From the cell containing the given text, extract its center point as (x, y) coordinate. 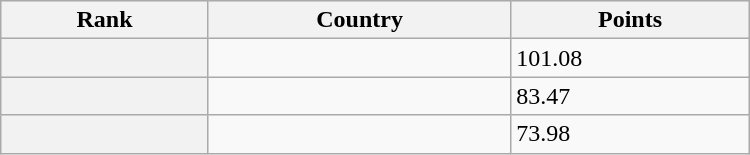
Points (630, 20)
83.47 (630, 96)
101.08 (630, 58)
Rank (105, 20)
Country (359, 20)
73.98 (630, 134)
